Pinpoint the cell where the given text exists, returning its [X, Y] midpoint coordinate. 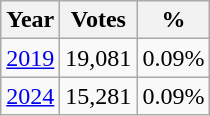
2019 [30, 58]
% [174, 20]
15,281 [98, 96]
Votes [98, 20]
Year [30, 20]
2024 [30, 96]
19,081 [98, 58]
